Find where the given text appears and provide that cell's center as [x, y] coordinate. 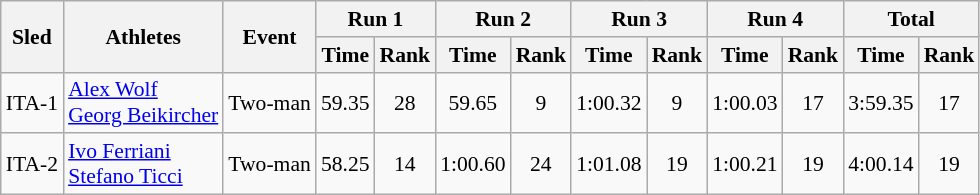
1:00.03 [744, 102]
1:00.60 [472, 164]
59.35 [346, 102]
ITA-1 [32, 102]
4:00.14 [880, 164]
Sled [32, 36]
28 [406, 102]
24 [542, 164]
ITA-2 [32, 164]
Total [911, 19]
59.65 [472, 102]
Ivo FerrianiStefano Ticci [143, 164]
Run 3 [639, 19]
Athletes [143, 36]
Run 4 [775, 19]
14 [406, 164]
Run 1 [376, 19]
Alex WolfGeorg Beikircher [143, 102]
Event [270, 36]
3:59.35 [880, 102]
1:00.21 [744, 164]
1:00.32 [608, 102]
Run 2 [503, 19]
1:01.08 [608, 164]
58.25 [346, 164]
